From the cell containing the given text, extract its center point as [x, y] coordinate. 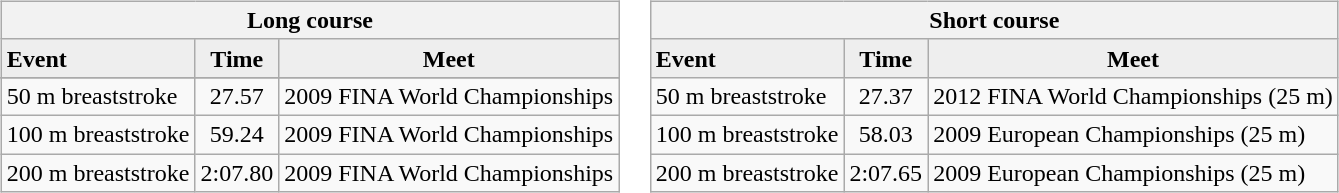
2:07.65 [886, 173]
Short course [994, 20]
Long course [310, 20]
27.57 [237, 96]
2:07.80 [237, 173]
58.03 [886, 134]
59.24 [237, 134]
2012 FINA World Championships (25 m) [1134, 96]
27.37 [886, 96]
